Return the (x, y) coordinate for the center point of the cell that contains the specified text.  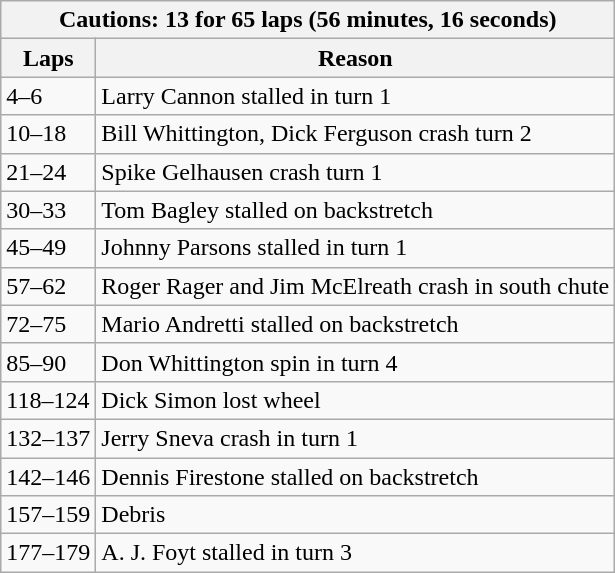
Spike Gelhausen crash turn 1 (356, 172)
Larry Cannon stalled in turn 1 (356, 96)
Roger Rager and Jim McElreath crash in south chute (356, 286)
177–179 (48, 553)
Jerry Sneva crash in turn 1 (356, 438)
A. J. Foyt stalled in turn 3 (356, 553)
Reason (356, 58)
45–49 (48, 248)
Dennis Firestone stalled on backstretch (356, 477)
157–159 (48, 515)
Don Whittington spin in turn 4 (356, 362)
85–90 (48, 362)
72–75 (48, 324)
132–137 (48, 438)
4–6 (48, 96)
Dick Simon lost wheel (356, 400)
118–124 (48, 400)
Johnny Parsons stalled in turn 1 (356, 248)
21–24 (48, 172)
Tom Bagley stalled on backstretch (356, 210)
Mario Andretti stalled on backstretch (356, 324)
Cautions: 13 for 65 laps (56 minutes, 16 seconds) (308, 20)
Bill Whittington, Dick Ferguson crash turn 2 (356, 134)
142–146 (48, 477)
30–33 (48, 210)
Laps (48, 58)
10–18 (48, 134)
57–62 (48, 286)
Debris (356, 515)
